Determine the (X, Y) coordinate at the center of the cell enclosing the given text.  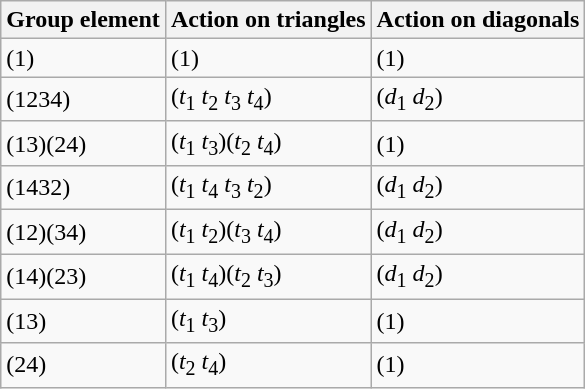
(t1 t3)(t2 t4) (268, 143)
(t2 t4) (268, 365)
Action on triangles (268, 20)
(12)(34) (84, 232)
(1432) (84, 188)
(t1 t4)(t2 t3) (268, 276)
(t1 t3) (268, 321)
(13) (84, 321)
(t1 t2 t3 t4) (268, 99)
(13)(24) (84, 143)
Action on diagonals (478, 20)
(t1 t2)(t3 t4) (268, 232)
(1234) (84, 99)
(t1 t4 t3 t2) (268, 188)
(24) (84, 365)
(14)(23) (84, 276)
Group element (84, 20)
